Return the [X, Y] coordinate for the center point of the cell that contains the specified text.  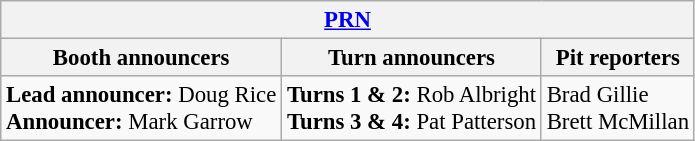
Brad GillieBrett McMillan [618, 108]
Turns 1 & 2: Rob AlbrightTurns 3 & 4: Pat Patterson [412, 108]
Booth announcers [142, 58]
Turn announcers [412, 58]
Pit reporters [618, 58]
PRN [348, 20]
Lead announcer: Doug RiceAnnouncer: Mark Garrow [142, 108]
